Return the (X, Y) coordinate for the center point of the cell that contains the specified text.  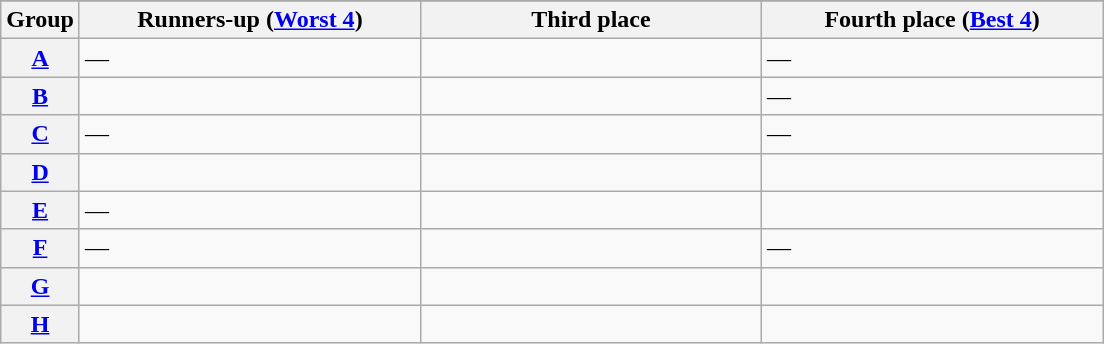
Third place (590, 20)
B (40, 96)
F (40, 248)
Group (40, 20)
Runners-up (Worst 4) (250, 20)
C (40, 134)
H (40, 324)
E (40, 210)
G (40, 286)
A (40, 58)
Fourth place (Best 4) (932, 20)
D (40, 172)
